Locate the cell with the specified text and output its [x, y] center coordinate. 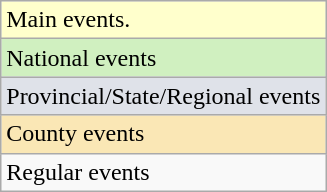
Regular events [164, 172]
County events [164, 134]
Provincial/State/Regional events [164, 96]
Main events. [164, 20]
National events [164, 58]
